Locate the cell with the specified text and output its (x, y) center coordinate. 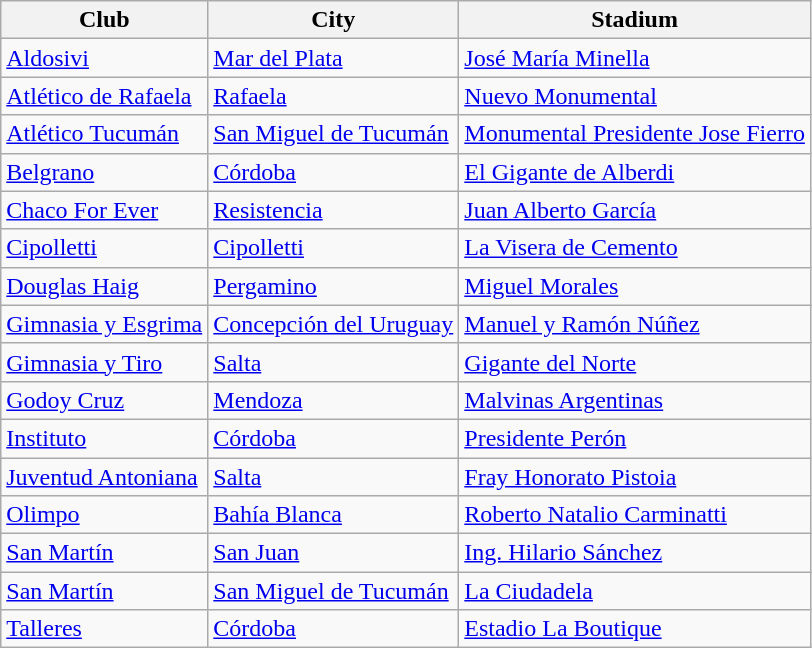
Pergamino (334, 286)
Manuel y Ramón Núñez (635, 324)
City (334, 20)
Atlético Tucumán (104, 134)
Nuevo Monumental (635, 96)
Mar del Plata (334, 58)
Resistencia (334, 210)
La Ciudadela (635, 591)
Fray Honorato Pistoia (635, 477)
San Juan (334, 553)
Atlético de Rafaela (104, 96)
Gimnasia y Tiro (104, 362)
Chaco For Ever (104, 210)
Douglas Haig (104, 286)
Stadium (635, 20)
Rafaela (334, 96)
Club (104, 20)
Talleres (104, 629)
Gigante del Norte (635, 362)
Presidente Perón (635, 438)
Godoy Cruz (104, 400)
Roberto Natalio Carminatti (635, 515)
Estadio La Boutique (635, 629)
La Visera de Cemento (635, 248)
Gimnasia y Esgrima (104, 324)
Aldosivi (104, 58)
Instituto (104, 438)
José María Minella (635, 58)
Olimpo (104, 515)
Juventud Antoniana (104, 477)
El Gigante de Alberdi (635, 172)
Mendoza (334, 400)
Juan Alberto García (635, 210)
Miguel Morales (635, 286)
Ing. Hilario Sánchez (635, 553)
Belgrano (104, 172)
Concepción del Uruguay (334, 324)
Bahía Blanca (334, 515)
Malvinas Argentinas (635, 400)
Monumental Presidente Jose Fierro (635, 134)
